Identify which cell holds the provided text, then report its [x, y] central coordinate. 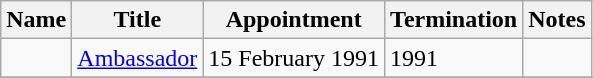
Appointment [294, 20]
Ambassador [138, 58]
1991 [454, 58]
Title [138, 20]
15 February 1991 [294, 58]
Termination [454, 20]
Notes [557, 20]
Name [36, 20]
